Search for the cell housing the specified text and yield its [X, Y] center coordinate. 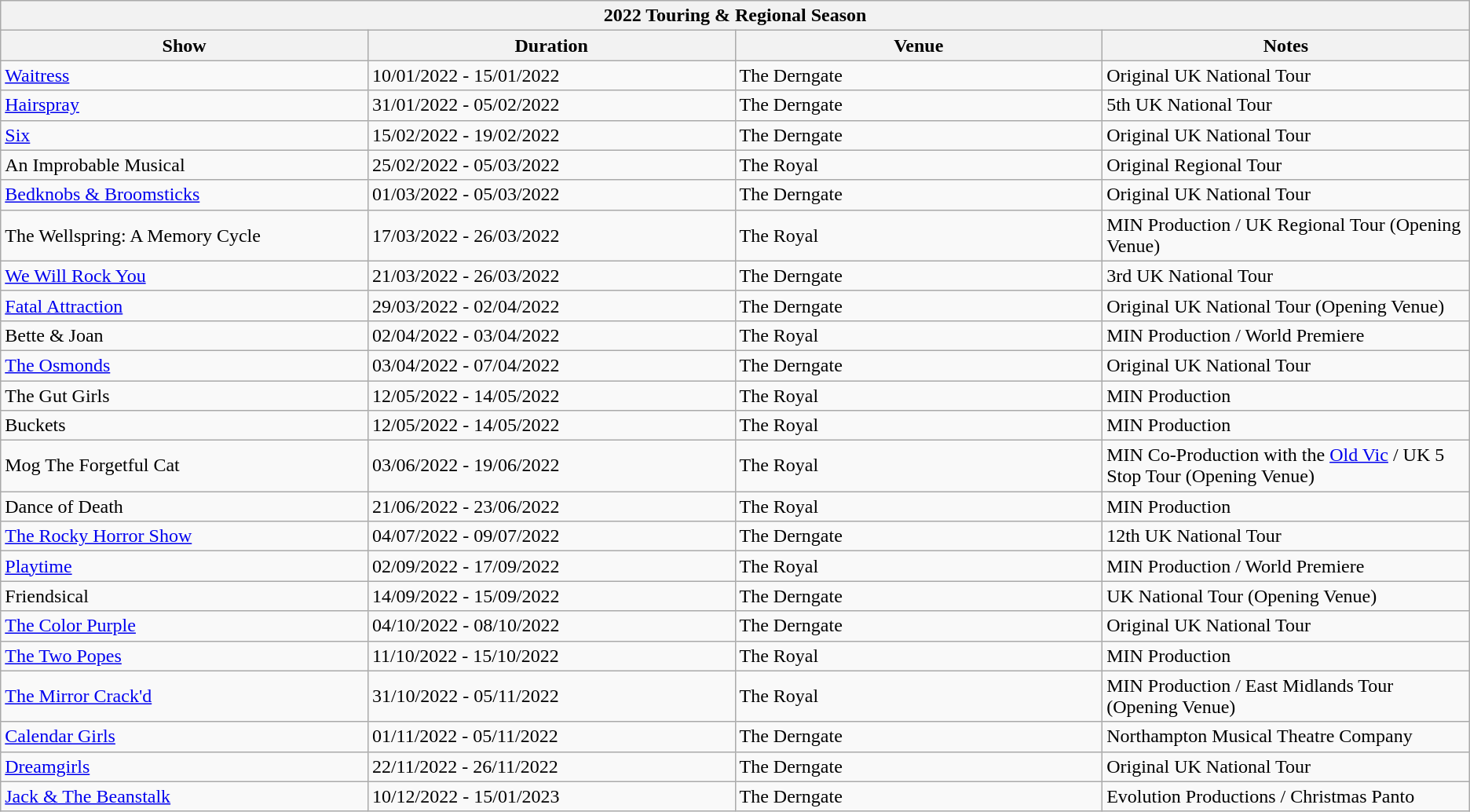
31/01/2022 - 05/02/2022 [551, 105]
10/01/2022 - 15/01/2022 [551, 75]
3rd UK National Tour [1286, 276]
12th UK National Tour [1286, 536]
Friendsical [185, 596]
15/02/2022 - 19/02/2022 [551, 135]
Northampton Musical Theatre Company [1286, 737]
Dreamgirls [185, 766]
Bette & Joan [185, 335]
Six [185, 135]
The Mirror Crack'd [185, 696]
04/10/2022 - 08/10/2022 [551, 626]
MIN Production / UK Regional Tour (Opening Venue) [1286, 236]
MIN Co-Production with the Old Vic / UK 5 Stop Tour (Opening Venue) [1286, 466]
Bedknobs & Broomsticks [185, 195]
Show [185, 46]
Waitress [185, 75]
21/03/2022 - 26/03/2022 [551, 276]
The Osmonds [185, 365]
02/09/2022 - 17/09/2022 [551, 566]
02/04/2022 - 03/04/2022 [551, 335]
31/10/2022 - 05/11/2022 [551, 696]
Buckets [185, 426]
The Two Popes [185, 656]
04/07/2022 - 09/07/2022 [551, 536]
Calendar Girls [185, 737]
Notes [1286, 46]
MIN Production / East Midlands Tour (Opening Venue) [1286, 696]
Original Regional Tour [1286, 165]
We Will Rock You [185, 276]
5th UK National Tour [1286, 105]
14/09/2022 - 15/09/2022 [551, 596]
25/02/2022 - 05/03/2022 [551, 165]
UK National Tour (Opening Venue) [1286, 596]
01/11/2022 - 05/11/2022 [551, 737]
29/03/2022 - 02/04/2022 [551, 305]
Mog The Forgetful Cat [185, 466]
Playtime [185, 566]
21/06/2022 - 23/06/2022 [551, 507]
17/03/2022 - 26/03/2022 [551, 236]
2022 Touring & Regional Season [735, 16]
Evolution Productions / Christmas Panto [1286, 796]
10/12/2022 - 15/01/2023 [551, 796]
11/10/2022 - 15/10/2022 [551, 656]
The Wellspring: A Memory Cycle [185, 236]
03/06/2022 - 19/06/2022 [551, 466]
22/11/2022 - 26/11/2022 [551, 766]
The Color Purple [185, 626]
Hairspray [185, 105]
03/04/2022 - 07/04/2022 [551, 365]
01/03/2022 - 05/03/2022 [551, 195]
Jack & The Beanstalk [185, 796]
The Rocky Horror Show [185, 536]
An Improbable Musical [185, 165]
The Gut Girls [185, 395]
Fatal Attraction [185, 305]
Duration [551, 46]
Dance of Death [185, 507]
Venue [919, 46]
Original UK National Tour (Opening Venue) [1286, 305]
